Scan for the cell matching the given text and deliver its [x, y] coordinate at center. 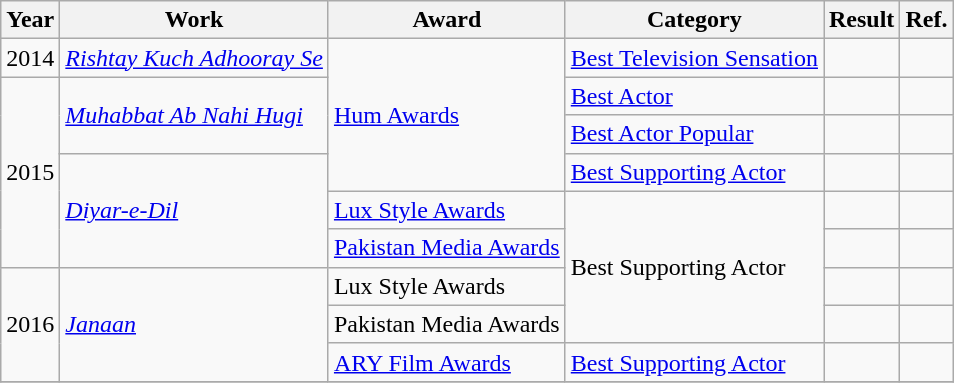
Year [30, 20]
Best Actor [694, 96]
Result [862, 20]
Diyar-e-Dil [194, 210]
Hum Awards [446, 115]
Award [446, 20]
Best Television Sensation [694, 58]
2014 [30, 58]
Work [194, 20]
2015 [30, 172]
2016 [30, 324]
Rishtay Kuch Adhooray Se [194, 58]
Ref. [926, 20]
Janaan [194, 324]
Best Actor Popular [694, 134]
ARY Film Awards [446, 362]
Muhabbat Ab Nahi Hugi [194, 115]
Category [694, 20]
